Extract the (X, Y) coordinate from the center of the cell holding the provided text.  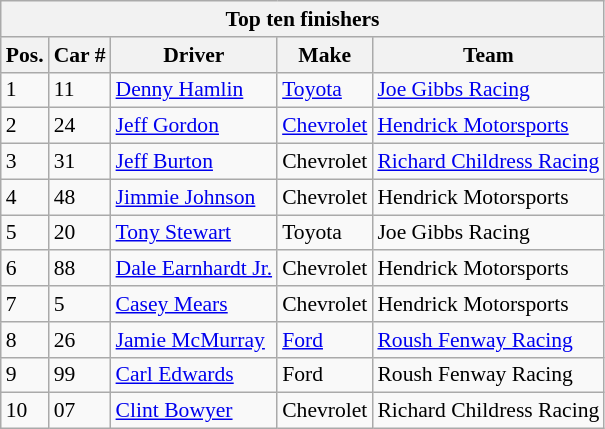
Dale Earnhardt Jr. (194, 269)
26 (80, 340)
10 (25, 411)
Top ten finishers (303, 19)
11 (80, 90)
Carl Edwards (194, 375)
4 (25, 197)
8 (25, 340)
Jimmie Johnson (194, 197)
Pos. (25, 55)
Jamie McMurray (194, 340)
2 (25, 126)
Jeff Gordon (194, 126)
Car # (80, 55)
07 (80, 411)
9 (25, 375)
24 (80, 126)
Jeff Burton (194, 162)
31 (80, 162)
48 (80, 197)
6 (25, 269)
20 (80, 233)
Casey Mears (194, 304)
Clint Bowyer (194, 411)
Tony Stewart (194, 233)
88 (80, 269)
99 (80, 375)
3 (25, 162)
7 (25, 304)
Driver (194, 55)
Make (324, 55)
1 (25, 90)
Team (488, 55)
Denny Hamlin (194, 90)
